From the cell containing the given text, extract its center point as [x, y] coordinate. 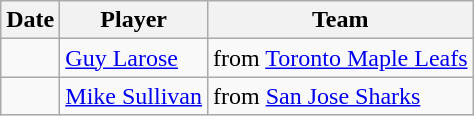
Team [341, 20]
Mike Sullivan [134, 96]
Date [30, 20]
from Toronto Maple Leafs [341, 58]
Guy Larose [134, 58]
Player [134, 20]
from San Jose Sharks [341, 96]
